Pinpoint the cell where the given text exists, returning its (X, Y) midpoint coordinate. 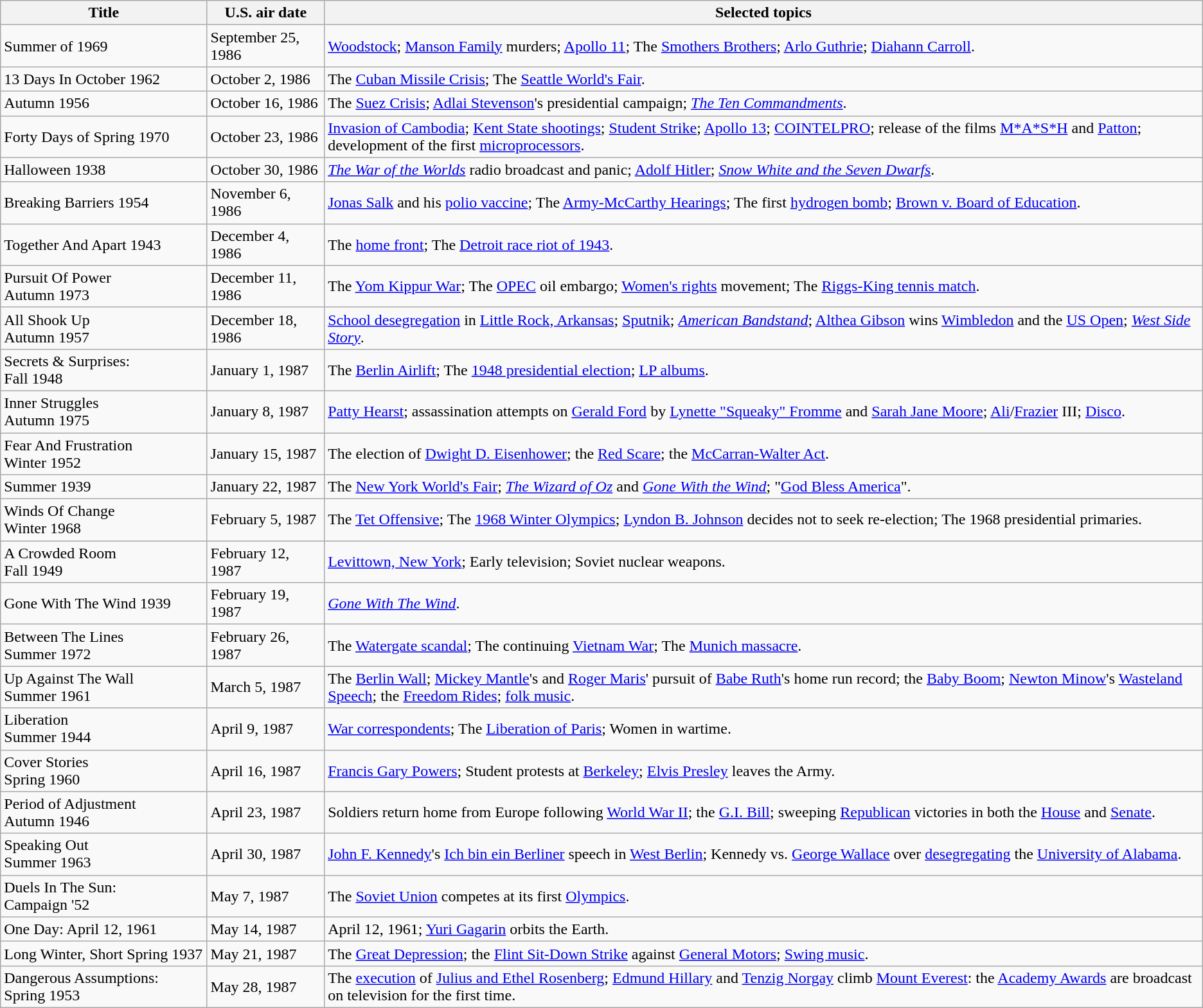
The Watergate scandal; The continuing Vietnam War; The Munich massacre. (763, 645)
April 9, 1987 (266, 729)
December 18, 1986 (266, 328)
October 23, 1986 (266, 136)
April 23, 1987 (266, 812)
May 28, 1987 (266, 987)
Dangerous Assumptions: Spring 1953 (104, 987)
December 4, 1986 (266, 244)
January 1, 1987 (266, 370)
School desegregation in Little Rock, Arkansas; Sputnik; American Bandstand; Althea Gibson wins Wimbledon and the US Open; West Side Story. (763, 328)
May 7, 1987 (266, 896)
Woodstock; Manson Family murders; Apollo 11; The Smothers Brothers; Arlo Guthrie; Diahann Carroll. (763, 46)
Patty Hearst; assassination attempts on Gerald Ford by Lynette "Squeaky" Fromme and Sarah Jane Moore; Ali/Frazier III; Disco. (763, 411)
Selected topics (763, 13)
Secrets & Surprises: Fall 1948 (104, 370)
All Shook Up Autumn 1957 (104, 328)
John F. Kennedy's Ich bin ein Berliner speech in West Berlin; Kennedy vs. George Wallace over desegregating the University of Alabama. (763, 854)
Autumn 1956 (104, 103)
May 14, 1987 (266, 929)
Cover Stories Spring 1960 (104, 771)
February 19, 1987 (266, 604)
Levittown, New York; Early television; Soviet nuclear weapons. (763, 561)
Jonas Salk and his polio vaccine; The Army-McCarthy Hearings; The first hydrogen bomb; Brown v. Board of Education. (763, 203)
May 21, 1987 (266, 953)
Winds Of Change Winter 1968 (104, 520)
Francis Gary Powers; Student protests at Berkeley; Elvis Presley leaves the Army. (763, 771)
The Yom Kippur War; The OPEC oil embargo; Women's rights movement; The Riggs-King tennis match. (763, 287)
October 16, 1986 (266, 103)
Summer 1939 (104, 487)
Speaking Out Summer 1963 (104, 854)
Liberation Summer 1944 (104, 729)
One Day: April 12, 1961 (104, 929)
U.S. air date (266, 13)
Forty Days of Spring 1970 (104, 136)
February 12, 1987 (266, 561)
Inner Struggles Autumn 1975 (104, 411)
Up Against The WallSummer 1961 (104, 687)
February 26, 1987 (266, 645)
Pursuit Of Power Autumn 1973 (104, 287)
The Soviet Union competes at its first Olympics. (763, 896)
September 25, 1986 (266, 46)
January 15, 1987 (266, 454)
The War of the Worlds radio broadcast and panic; Adolf Hitler; Snow White and the Seven Dwarfs. (763, 170)
January 22, 1987 (266, 487)
December 11, 1986 (266, 287)
Long Winter, Short Spring 1937 (104, 953)
Gone With The Wind 1939 (104, 604)
The Tet Offensive; The 1968 Winter Olympics; Lyndon B. Johnson decides not to seek re-election; The 1968 presidential primaries. (763, 520)
November 6, 1986 (266, 203)
Between The Lines Summer 1972 (104, 645)
April 30, 1987 (266, 854)
April 12, 1961; Yuri Gagarin orbits the Earth. (763, 929)
Duels In The Sun:Campaign '52 (104, 896)
Soldiers return home from Europe following World War II; the G.I. Bill; sweeping Republican victories in both the House and Senate. (763, 812)
October 30, 1986 (266, 170)
October 2, 1986 (266, 79)
The election of Dwight D. Eisenhower; the Red Scare; the McCarran-Walter Act. (763, 454)
March 5, 1987 (266, 687)
The New York World's Fair; The Wizard of Oz and Gone With the Wind; "God Bless America". (763, 487)
Period of Adjustment Autumn 1946 (104, 812)
Summer of 1969 (104, 46)
The Suez Crisis; Adlai Stevenson's presidential campaign; The Ten Commandments. (763, 103)
Gone With The Wind. (763, 604)
A Crowded Room Fall 1949 (104, 561)
April 16, 1987 (266, 771)
The Berlin Airlift; The 1948 presidential election; LP albums. (763, 370)
Title (104, 13)
January 8, 1987 (266, 411)
Together And Apart 1943 (104, 244)
Halloween 1938 (104, 170)
War correspondents; The Liberation of Paris; Women in wartime. (763, 729)
February 5, 1987 (266, 520)
The Cuban Missile Crisis; The Seattle World's Fair. (763, 79)
Breaking Barriers 1954 (104, 203)
The home front; The Detroit race riot of 1943. (763, 244)
Fear And Frustration Winter 1952 (104, 454)
The Great Depression; the Flint Sit-Down Strike against General Motors; Swing music. (763, 953)
13 Days In October 1962 (104, 79)
